Detect which cell encompasses the target text, then output its [X, Y] center coordinate. 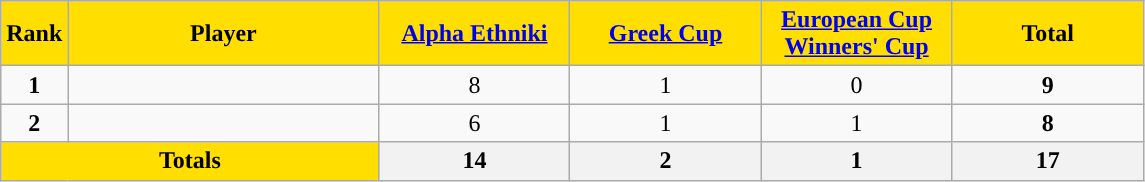
14 [474, 161]
Totals [190, 161]
0 [856, 85]
9 [1048, 85]
6 [474, 123]
European Cup Winners' Cup [856, 34]
Rank [34, 34]
Total [1048, 34]
Greek Cup [666, 34]
Alpha Ethniki [474, 34]
Player [224, 34]
17 [1048, 161]
